Scan for the cell matching the given text and deliver its (x, y) coordinate at center. 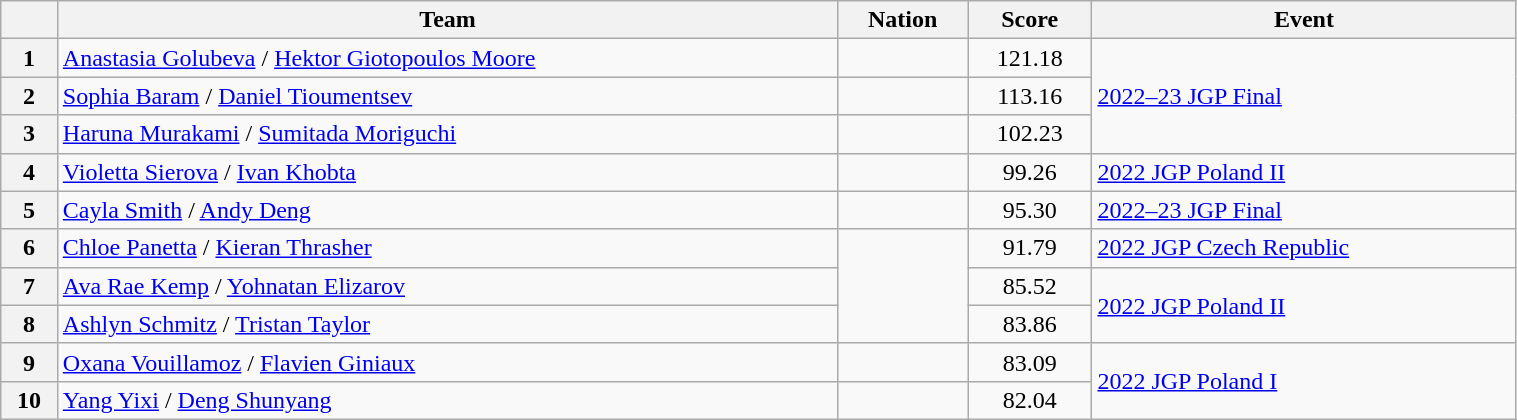
7 (30, 286)
Sophia Baram / Daniel Tioumentsev (447, 96)
Violetta Sierova / Ivan Khobta (447, 172)
Haruna Murakami / Sumitada Moriguchi (447, 134)
2022 JGP Czech Republic (1304, 248)
Chloe Panetta / Kieran Thrasher (447, 248)
9 (30, 362)
113.16 (1030, 96)
2022 JGP Poland I (1304, 381)
Ava Rae Kemp / Yohnatan Elizarov (447, 286)
Team (447, 20)
83.86 (1030, 324)
99.26 (1030, 172)
Event (1304, 20)
Oxana Vouillamoz / Flavien Giniaux (447, 362)
8 (30, 324)
83.09 (1030, 362)
Yang Yixi / Deng Shunyang (447, 400)
91.79 (1030, 248)
4 (30, 172)
3 (30, 134)
Ashlyn Schmitz / Tristan Taylor (447, 324)
2 (30, 96)
82.04 (1030, 400)
Anastasia Golubeva / Hektor Giotopoulos Moore (447, 58)
95.30 (1030, 210)
102.23 (1030, 134)
1 (30, 58)
121.18 (1030, 58)
85.52 (1030, 286)
5 (30, 210)
Cayla Smith / Andy Deng (447, 210)
10 (30, 400)
Score (1030, 20)
Nation (903, 20)
6 (30, 248)
